For the text-containing cell, return its midpoint in [x, y] coordinate format. 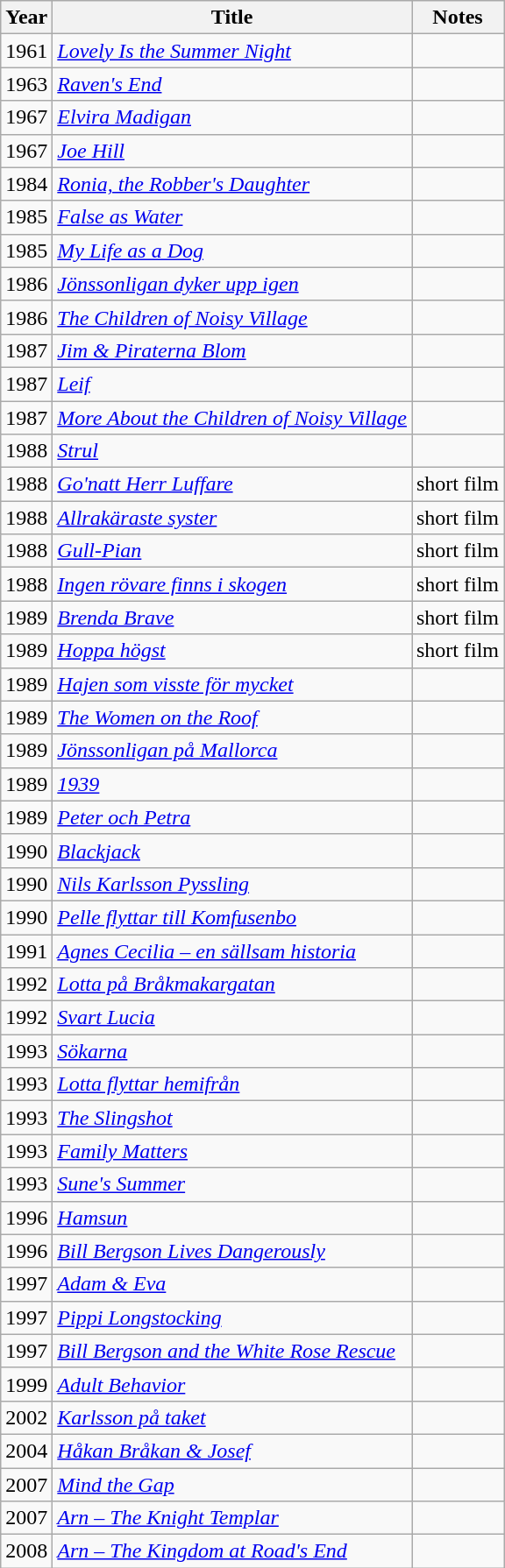
Svart Lucia [232, 1018]
2008 [26, 1551]
Sökarna [232, 1051]
Blackjack [232, 851]
Sune's Summer [232, 1184]
Mind the Gap [232, 1485]
Raven's End [232, 84]
Strul [232, 451]
Ingen rövare finns i skogen [232, 584]
False as Water [232, 217]
The Slingshot [232, 1118]
The Women on the Roof [232, 717]
Hajen som visste för mycket [232, 684]
1961 [26, 51]
Bill Bergson and the White Rose Rescue [232, 1351]
Gull-Pian [232, 551]
Peter och Petra [232, 817]
1963 [26, 84]
Year [26, 18]
Adult Behavior [232, 1384]
Adam & Eva [232, 1284]
Elvira Madigan [232, 117]
Allrakäraste syster [232, 518]
Karlsson på taket [232, 1417]
Go'natt Herr Luffare [232, 484]
Agnes Cecilia – en sällsam historia [232, 950]
Håkan Bråkan & Josef [232, 1451]
Bill Bergson Lives Dangerously [232, 1251]
Jönssonligan på Mallorca [232, 751]
The Children of Noisy Village [232, 317]
Jönssonligan dyker upp igen [232, 284]
My Life as a Dog [232, 251]
2002 [26, 1417]
Lovely Is the Summer Night [232, 51]
Leif [232, 384]
Brenda Brave [232, 618]
1999 [26, 1384]
Lotta flyttar hemifrån [232, 1084]
2004 [26, 1451]
1984 [26, 184]
1939 [232, 784]
More About the Children of Noisy Village [232, 418]
Nils Karlsson Pyssling [232, 884]
Joe Hill [232, 151]
Arn – The Knight Templar [232, 1518]
Lotta på Bråkmakargatan [232, 985]
Pippi Longstocking [232, 1317]
1991 [26, 950]
Family Matters [232, 1151]
Hamsun [232, 1218]
Notes [458, 18]
Arn – The Kingdom at Road's End [232, 1551]
Title [232, 18]
Pelle flyttar till Komfusenbo [232, 917]
Jim & Piraterna Blom [232, 350]
Ronia, the Robber's Daughter [232, 184]
Hoppa högst [232, 651]
